Capture the cell that displays the provided text and extract its [x, y] central coordinate. 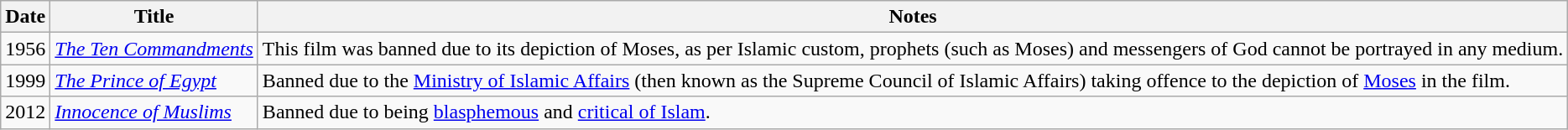
The Ten Commandments [154, 49]
Date [25, 17]
1999 [25, 81]
Title [154, 17]
Notes [913, 17]
Banned due to being blasphemous and critical of Islam. [913, 112]
Innocence of Muslims [154, 112]
2012 [25, 112]
The Prince of Egypt [154, 81]
1956 [25, 49]
